Return the [X, Y] coordinate for the center point of the cell that contains the specified text.  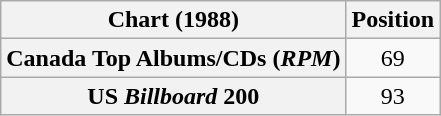
Chart (1988) [174, 20]
Canada Top Albums/CDs (RPM) [174, 58]
93 [393, 96]
69 [393, 58]
US Billboard 200 [174, 96]
Position [393, 20]
